Determine the [x, y] coordinate at the center of the cell enclosing the given text.  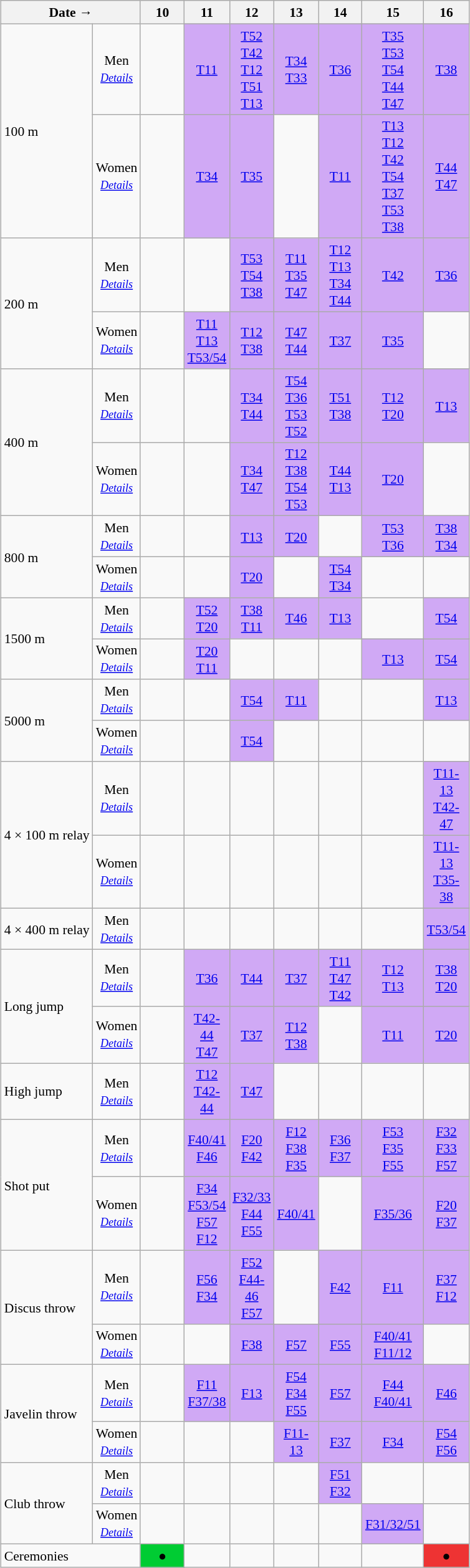
T47 [252, 1092]
Ceremonies [71, 1556]
T46 [295, 618]
T12T42-44 [207, 1092]
F37F12 [446, 1287]
15 [393, 12]
T38T34 [446, 537]
F34F53/54F57F12 [207, 1213]
T34T47 [252, 479]
T47T44 [295, 340]
T20T11 [207, 659]
T38T11 [252, 618]
12 [252, 12]
F40/41 [295, 1213]
T38 [446, 69]
T38T20 [446, 977]
800 m [47, 557]
High jump [47, 1092]
T44T47 [446, 176]
T54T36T53T52 [295, 405]
T42-44T47 [207, 1035]
T44 [252, 977]
16 [446, 12]
T34T33 [295, 69]
4 × 100 m relay [47, 834]
F52F44-46F57 [252, 1287]
200 m [47, 303]
F38 [252, 1344]
F13 [252, 1394]
F53F35F55 [393, 1148]
Discus throw [47, 1307]
T53/54 [446, 929]
F11 [393, 1287]
F37 [340, 1442]
F31/32/51 [393, 1524]
T52T20 [207, 618]
T12T20 [393, 405]
F46 [446, 1394]
T13T12T42T54T37T53T38 [393, 176]
T11T13T53/54 [207, 340]
F32F33F57 [446, 1148]
F35/36 [393, 1213]
13 [295, 12]
F20F37 [446, 1213]
F11-13 [295, 1442]
Club throw [47, 1503]
T11-13T42-47 [446, 798]
Date → [71, 12]
F54F56 [446, 1442]
T53T54T38 [252, 275]
5000 m [47, 720]
F32/33F44F55 [252, 1213]
1500 m [47, 638]
T11T47T42 [340, 977]
F11F37/38 [207, 1394]
Shot put [47, 1185]
Long jump [47, 1006]
14 [340, 12]
F54F34F55 [295, 1394]
T34 [207, 176]
T53T36 [393, 537]
F40/41F46 [207, 1148]
T11T35T47 [295, 275]
400 m [47, 442]
10 [162, 12]
F40/41F11/12 [393, 1344]
F51F32 [340, 1483]
4 × 400 m relay [47, 929]
T34T44 [252, 405]
T44T13 [340, 479]
F20F42 [252, 1148]
11 [207, 12]
F42 [340, 1287]
F44F40/41 [393, 1394]
F12F38F35 [295, 1148]
T12T13T34T44 [340, 275]
T42 [393, 275]
T12T38T54T53 [295, 479]
F56F34 [207, 1287]
F34 [393, 1442]
T12T13 [393, 977]
T52T42T12T51T13 [252, 69]
100 m [47, 131]
T35T53T54T44T47 [393, 69]
T54T34 [340, 577]
F55 [340, 1344]
T11-13T35-38 [446, 872]
T51T38 [340, 405]
Javelin throw [47, 1413]
F36F37 [340, 1148]
